Return (x, y) of the center of cell containing provided text 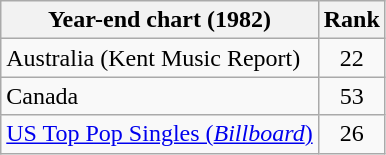
Rank (352, 20)
53 (352, 96)
Australia (Kent Music Report) (160, 58)
Year-end chart (1982) (160, 20)
26 (352, 134)
US Top Pop Singles (Billboard) (160, 134)
Canada (160, 96)
22 (352, 58)
